Provide the [X, Y] coordinate of the cell's center where the given text is located.  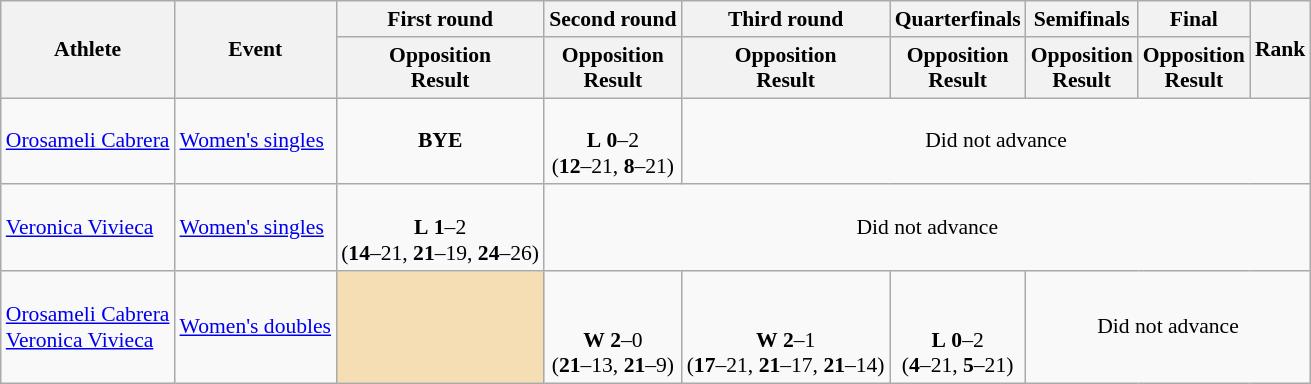
L 0–2(12–21, 8–21) [613, 142]
Orosameli Cabrera [88, 142]
L 1–2(14–21, 21–19, 24–26) [440, 228]
Athlete [88, 50]
Women's doubles [256, 327]
Final [1194, 19]
BYE [440, 142]
Rank [1280, 50]
W 2–1(17–21, 21–17, 21–14) [786, 327]
L 0–2(4–21, 5–21) [958, 327]
Second round [613, 19]
First round [440, 19]
Veronica Vivieca [88, 228]
Third round [786, 19]
W 2–0(21–13, 21–9) [613, 327]
Quarterfinals [958, 19]
Event [256, 50]
Semifinals [1082, 19]
Orosameli CabreraVeronica Vivieca [88, 327]
